Identify which cell holds the provided text, then report its (X, Y) central coordinate. 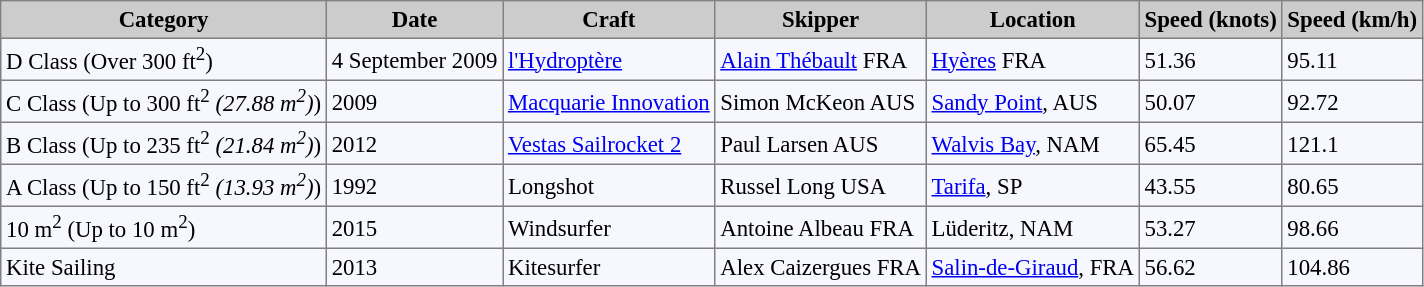
92.72 (1352, 101)
Simon McKeon AUS (820, 101)
B Class (Up to 235 ft2 (21.84 m2)) (164, 143)
Lüderitz, NAM (1032, 228)
4 September 2009 (414, 59)
Alex Caizergues FRA (820, 268)
Location (1032, 20)
Sandy Point, AUS (1032, 101)
51.36 (1210, 59)
Hyères FRA (1032, 59)
A Class (Up to 150 ft2 (13.93 m2)) (164, 186)
104.86 (1352, 268)
121.1 (1352, 143)
l'Hydroptère (609, 59)
Speed (knots) (1210, 20)
Date (414, 20)
Speed (km/h) (1352, 20)
Kitesurfer (609, 268)
Macquarie Innovation (609, 101)
2009 (414, 101)
Salin-de-Giraud, FRA (1032, 268)
Paul Larsen AUS (820, 143)
2015 (414, 228)
Vestas Sailrocket 2 (609, 143)
65.45 (1210, 143)
Longshot (609, 186)
Alain Thébault FRA (820, 59)
10 m2 (Up to 10 m2) (164, 228)
Category (164, 20)
Walvis Bay, NAM (1032, 143)
43.55 (1210, 186)
Kite Sailing (164, 268)
Russel Long USA (820, 186)
C Class (Up to 300 ft2 (27.88 m2)) (164, 101)
Windsurfer (609, 228)
53.27 (1210, 228)
2012 (414, 143)
Tarifa, SP (1032, 186)
Craft (609, 20)
98.66 (1352, 228)
1992 (414, 186)
50.07 (1210, 101)
95.11 (1352, 59)
Antoine Albeau FRA (820, 228)
Skipper (820, 20)
2013 (414, 268)
56.62 (1210, 268)
80.65 (1352, 186)
D Class (Over 300 ft2) (164, 59)
